Return the (X, Y) coordinate for the center point of the cell that contains the specified text.  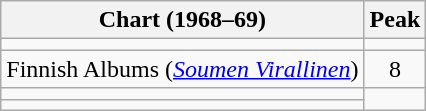
Chart (1968–69) (182, 20)
8 (395, 69)
Peak (395, 20)
Finnish Albums (Soumen Virallinen) (182, 69)
